Extract the (x, y) coordinate from the center of the cell holding the provided text.  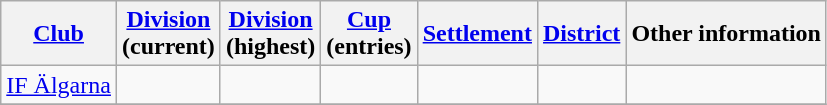
Settlement (477, 34)
Division (highest) (270, 34)
District (581, 34)
Other information (726, 34)
Club (59, 34)
IF Älgarna (59, 85)
Division (current) (168, 34)
Cup (entries) (369, 34)
